Scan for the cell matching the given text and deliver its (x, y) coordinate at center. 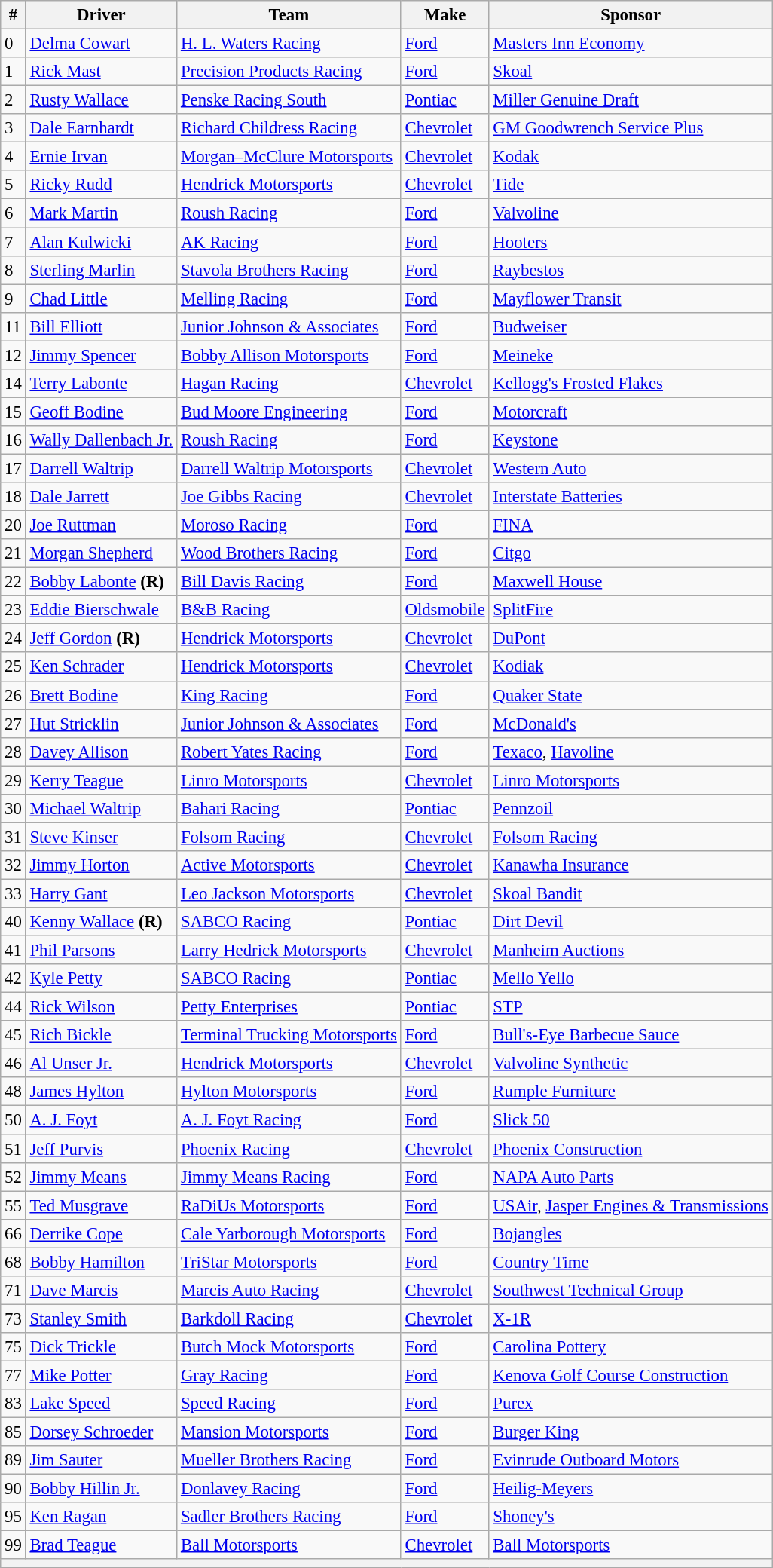
Western Auto (631, 468)
25 (14, 667)
55 (14, 1205)
27 (14, 724)
Mueller Brothers Racing (289, 1460)
95 (14, 1517)
Bobby Hillin Jr. (101, 1489)
20 (14, 525)
Kenny Wallace (R) (101, 922)
Davey Allison (101, 752)
Kanawha Insurance (631, 865)
7 (14, 242)
Mark Martin (101, 213)
Moroso Racing (289, 525)
Rick Wilson (101, 1007)
Joe Gibbs Racing (289, 497)
0 (14, 44)
Team (289, 15)
23 (14, 610)
Hooters (631, 242)
Skoal Bandit (631, 893)
33 (14, 893)
Derrike Cope (101, 1233)
Citgo (631, 553)
Wood Brothers Racing (289, 553)
Larry Hedrick Motorsports (289, 951)
Robert Yates Racing (289, 752)
30 (14, 809)
Bobby Allison Motorsports (289, 355)
Jimmy Means Racing (289, 1177)
Bull's-Eye Barbecue Sauce (631, 1035)
17 (14, 468)
85 (14, 1432)
Melling Racing (289, 299)
Donlavey Racing (289, 1489)
Ken Schrader (101, 667)
22 (14, 582)
46 (14, 1064)
Delma Cowart (101, 44)
26 (14, 695)
Heilig-Meyers (631, 1489)
Keystone (631, 440)
Interstate Batteries (631, 497)
Bojangles (631, 1233)
29 (14, 780)
11 (14, 326)
Hylton Motorsports (289, 1092)
Penske Racing South (289, 100)
Bahari Racing (289, 809)
Barkdoll Racing (289, 1318)
Active Motorsports (289, 865)
Bud Moore Engineering (289, 412)
Eddie Bierschwale (101, 610)
24 (14, 639)
Stanley Smith (101, 1318)
Cale Yarborough Motorsports (289, 1233)
Kyle Petty (101, 978)
Mike Potter (101, 1375)
TriStar Motorsports (289, 1262)
Lake Speed (101, 1404)
Motorcraft (631, 412)
Jimmy Means (101, 1177)
21 (14, 553)
41 (14, 951)
Bobby Labonte (R) (101, 582)
Driver (101, 15)
Jim Sauter (101, 1460)
Jeff Gordon (R) (101, 639)
Rumple Furniture (631, 1092)
Darrell Waltrip (101, 468)
NAPA Auto Parts (631, 1177)
Evinrude Outboard Motors (631, 1460)
SplitFire (631, 610)
Dick Trickle (101, 1347)
Precision Products Racing (289, 72)
Skoal (631, 72)
Ken Ragan (101, 1517)
Geoff Bodine (101, 412)
Manheim Auctions (631, 951)
Richard Childress Racing (289, 128)
McDonald's (631, 724)
Quaker State (631, 695)
5 (14, 185)
Al Unser Jr. (101, 1064)
4 (14, 157)
Morgan–McClure Motorsports (289, 157)
31 (14, 837)
Butch Mock Motorsports (289, 1347)
89 (14, 1460)
B&B Racing (289, 610)
Kodak (631, 157)
28 (14, 752)
Tide (631, 185)
52 (14, 1177)
Dale Earnhardt (101, 128)
Mayflower Transit (631, 299)
Jimmy Spencer (101, 355)
Mello Yello (631, 978)
51 (14, 1149)
X-1R (631, 1318)
Country Time (631, 1262)
50 (14, 1120)
Marcis Auto Racing (289, 1291)
# (14, 15)
James Hylton (101, 1092)
45 (14, 1035)
Steve Kinser (101, 837)
Kellogg's Frosted Flakes (631, 384)
Budweiser (631, 326)
14 (14, 384)
H. L. Waters Racing (289, 44)
Kenova Golf Course Construction (631, 1375)
Raybestos (631, 270)
66 (14, 1233)
Kodiak (631, 667)
Phoenix Racing (289, 1149)
Dirt Devil (631, 922)
Carolina Pottery (631, 1347)
9 (14, 299)
83 (14, 1404)
Dave Marcis (101, 1291)
Dorsey Schroeder (101, 1432)
Purex (631, 1404)
Oldsmobile (445, 610)
Ted Musgrave (101, 1205)
FINA (631, 525)
32 (14, 865)
Jimmy Horton (101, 865)
Sadler Brothers Racing (289, 1517)
Alan Kulwicki (101, 242)
3 (14, 128)
Hut Stricklin (101, 724)
18 (14, 497)
Joe Ruttman (101, 525)
Gray Racing (289, 1375)
AK Racing (289, 242)
Rick Mast (101, 72)
Sterling Marlin (101, 270)
A. J. Foyt Racing (289, 1120)
DuPont (631, 639)
Bill Elliott (101, 326)
73 (14, 1318)
Bobby Hamilton (101, 1262)
Pennzoil (631, 809)
Phil Parsons (101, 951)
Darrell Waltrip Motorsports (289, 468)
Miller Genuine Draft (631, 100)
Maxwell House (631, 582)
Harry Gant (101, 893)
Sponsor (631, 15)
Make (445, 15)
8 (14, 270)
Stavola Brothers Racing (289, 270)
15 (14, 412)
1 (14, 72)
A. J. Foyt (101, 1120)
Wally Dallenbach Jr. (101, 440)
12 (14, 355)
STP (631, 1007)
71 (14, 1291)
Morgan Shepherd (101, 553)
Phoenix Construction (631, 1149)
Terminal Trucking Motorsports (289, 1035)
44 (14, 1007)
Brad Teague (101, 1545)
Rusty Wallace (101, 100)
40 (14, 922)
Valvoline Synthetic (631, 1064)
99 (14, 1545)
42 (14, 978)
Kerry Teague (101, 780)
Chad Little (101, 299)
16 (14, 440)
Mansion Motorsports (289, 1432)
Masters Inn Economy (631, 44)
Petty Enterprises (289, 1007)
Shoney's (631, 1517)
48 (14, 1092)
90 (14, 1489)
Southwest Technical Group (631, 1291)
75 (14, 1347)
USAir, Jasper Engines & Transmissions (631, 1205)
Rich Bickle (101, 1035)
77 (14, 1375)
Ernie Irvan (101, 157)
Meineke (631, 355)
Ricky Rudd (101, 185)
2 (14, 100)
GM Goodwrench Service Plus (631, 128)
6 (14, 213)
Dale Jarrett (101, 497)
Slick 50 (631, 1120)
68 (14, 1262)
Speed Racing (289, 1404)
Michael Waltrip (101, 809)
RaDiUs Motorsports (289, 1205)
Hagan Racing (289, 384)
King Racing (289, 695)
Valvoline (631, 213)
Bill Davis Racing (289, 582)
Brett Bodine (101, 695)
Terry Labonte (101, 384)
Texaco, Havoline (631, 752)
Leo Jackson Motorsports (289, 893)
Jeff Purvis (101, 1149)
Burger King (631, 1432)
